Return the (X, Y) coordinate for the center point of the cell that contains the specified text.  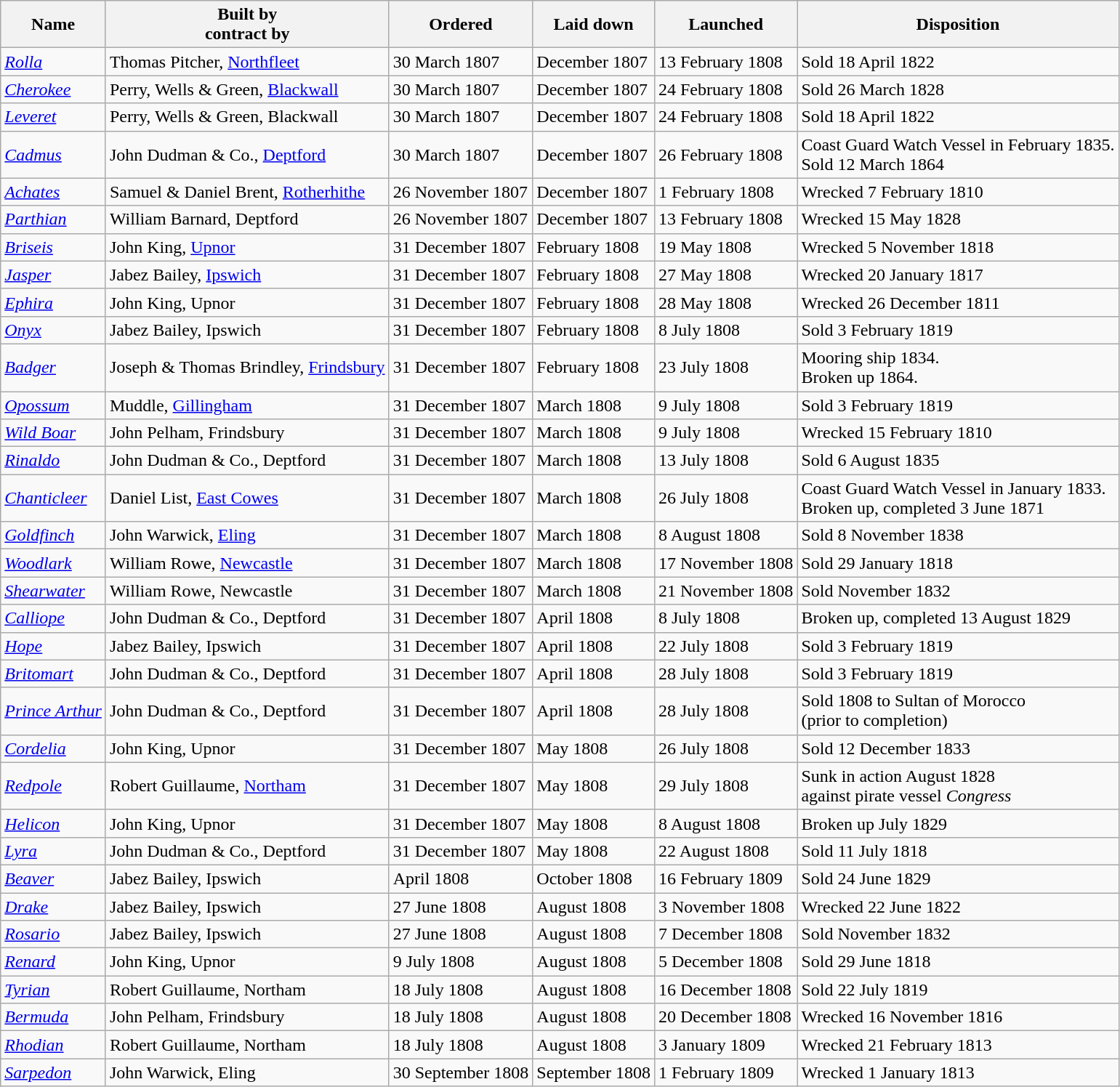
Cadmus (54, 154)
Coast Guard Watch Vessel in January 1833.Broken up, completed 3 June 1871 (958, 498)
Wrecked 22 June 1822 (958, 906)
Renard (54, 962)
Sold 8 November 1838 (958, 536)
Opossum (54, 405)
Britomart (54, 674)
13 July 1808 (725, 461)
Lyra (54, 851)
Leveret (54, 117)
27 May 1808 (725, 275)
Wrecked 1 January 1813 (958, 1072)
7 December 1808 (725, 934)
Sunk in action August 1828 against pirate vessel Congress (958, 786)
Wrecked 15 May 1828 (958, 219)
Wild Boar (54, 433)
1 February 1808 (725, 192)
16 February 1809 (725, 878)
Rhodian (54, 1045)
Sold 6 August 1835 (958, 461)
Goldfinch (54, 536)
Coast Guard Watch Vessel in February 1835.Sold 12 March 1864 (958, 154)
Achates (54, 192)
Sarpedon (54, 1072)
Laid down (594, 25)
Drake (54, 906)
Calliope (54, 618)
Sold 29 June 1818 (958, 962)
Helicon (54, 823)
30 September 1808 (461, 1072)
1 February 1809 (725, 1072)
Chanticleer (54, 498)
Jasper (54, 275)
Sold 1808 to Sultan of Morocco(prior to completion) (958, 711)
Beaver (54, 878)
Hope (54, 646)
Disposition (958, 25)
3 November 1808 (725, 906)
Sold 29 January 1818 (958, 563)
Ordered (461, 25)
Rinaldo (54, 461)
Redpole (54, 786)
19 May 1808 (725, 247)
Built by contract by (247, 25)
28 May 1808 (725, 302)
Samuel & Daniel Brent, Rotherhithe (247, 192)
17 November 1808 (725, 563)
Sold 22 July 1819 (958, 990)
Wrecked 20 January 1817 (958, 275)
21 November 1808 (725, 591)
20 December 1808 (725, 1017)
Wrecked 26 December 1811 (958, 302)
William Barnard, Deptford (247, 219)
Rosario (54, 934)
Cordelia (54, 748)
Joseph & Thomas Brindley, Frindsbury (247, 368)
3 January 1809 (725, 1045)
Sold 26 March 1828 (958, 89)
Parthian (54, 219)
Sold 24 June 1829 (958, 878)
Wrecked 7 February 1810 (958, 192)
Sold 12 December 1833 (958, 748)
Prince Arthur (54, 711)
Tyrian (54, 990)
16 December 1808 (725, 990)
Ephira (54, 302)
Briseis (54, 247)
Name (54, 25)
22 August 1808 (725, 851)
Wrecked 15 February 1810 (958, 433)
26 February 1808 (725, 154)
Wrecked 5 November 1818 (958, 247)
Muddle, Gillingham (247, 405)
Onyx (54, 330)
Badger (54, 368)
Woodlark (54, 563)
October 1808 (594, 878)
Thomas Pitcher, Northfleet (247, 62)
Mooring ship 1834.Broken up 1864. (958, 368)
Broken up, completed 13 August 1829 (958, 618)
5 December 1808 (725, 962)
Launched (725, 25)
Broken up July 1829 (958, 823)
Daniel List, East Cowes (247, 498)
Wrecked 16 November 1816 (958, 1017)
Shearwater (54, 591)
Rolla (54, 62)
Sold 11 July 1818 (958, 851)
22 July 1808 (725, 646)
23 July 1808 (725, 368)
29 July 1808 (725, 786)
September 1808 (594, 1072)
Cherokee (54, 89)
Bermuda (54, 1017)
Wrecked 21 February 1813 (958, 1045)
